Return [X, Y] of the center of cell containing provided text 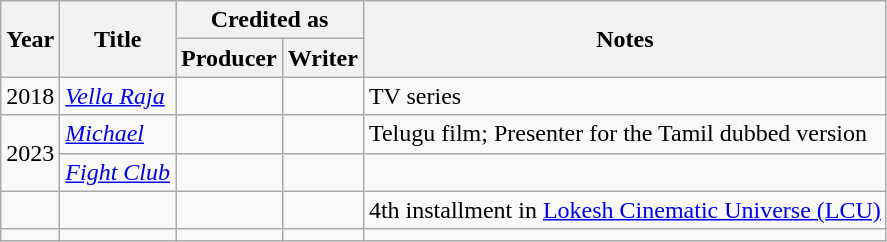
Vella Raja [118, 96]
Title [118, 39]
TV series [624, 96]
Telugu film; Presenter for the Tamil dubbed version [624, 134]
Year [30, 39]
Producer [230, 58]
2018 [30, 96]
4th installment in Lokesh Cinematic Universe (LCU) [624, 210]
Michael [118, 134]
2023 [30, 153]
Writer [322, 58]
Notes [624, 39]
Fight Club [118, 172]
Credited as [270, 20]
